Determine the (x, y) coordinate at the center of the cell enclosing the given text.  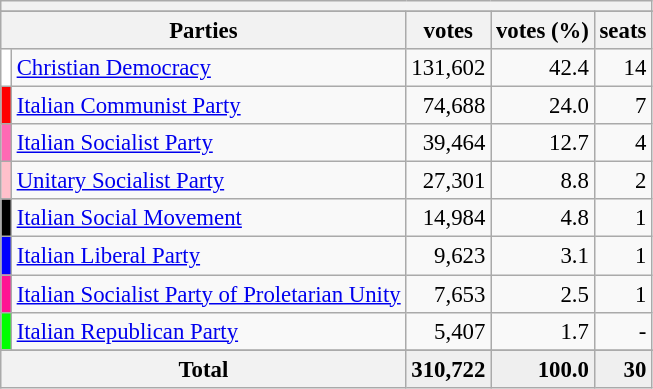
4 (622, 143)
votes (%) (543, 31)
Italian Socialist Party (208, 143)
seats (622, 31)
74,688 (448, 106)
310,722 (448, 369)
- (622, 331)
5,407 (448, 331)
Total (204, 369)
Unitary Socialist Party (208, 181)
12.7 (543, 143)
14,984 (448, 219)
Italian Communist Party (208, 106)
7 (622, 106)
27,301 (448, 181)
Christian Democracy (208, 68)
42.4 (543, 68)
24.0 (543, 106)
30 (622, 369)
7,653 (448, 294)
votes (448, 31)
Italian Socialist Party of Proletarian Unity (208, 294)
Italian Social Movement (208, 219)
1.7 (543, 331)
8.8 (543, 181)
Parties (204, 31)
39,464 (448, 143)
131,602 (448, 68)
4.8 (543, 219)
Italian Liberal Party (208, 256)
2.5 (543, 294)
2 (622, 181)
3.1 (543, 256)
9,623 (448, 256)
14 (622, 68)
100.0 (543, 369)
Italian Republican Party (208, 331)
